Provide the [x, y] coordinate of the cell's center where the given text is located.  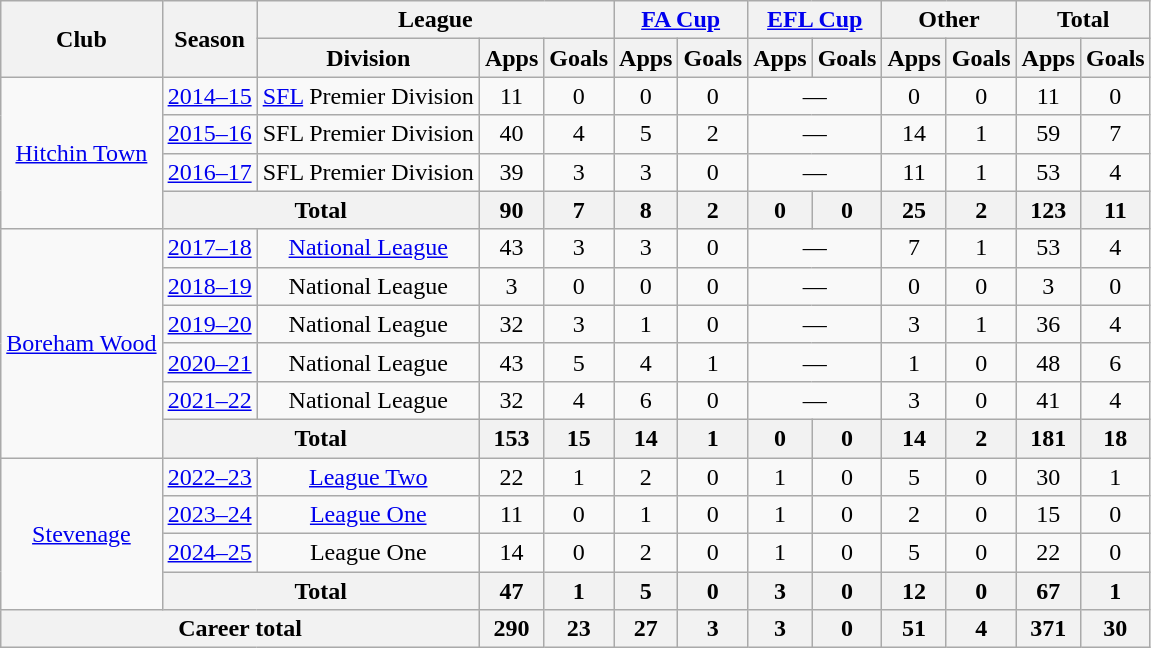
41 [1048, 400]
2023–24 [210, 515]
51 [914, 629]
League Two [368, 477]
8 [646, 210]
371 [1048, 629]
48 [1048, 362]
2022–23 [210, 477]
Career total [240, 629]
League [435, 20]
40 [511, 134]
18 [1115, 438]
Other [949, 20]
2024–25 [210, 553]
181 [1048, 438]
Season [210, 39]
47 [511, 591]
EFL Cup [815, 20]
Club [82, 39]
67 [1048, 591]
Division [368, 58]
39 [511, 172]
90 [511, 210]
2019–20 [210, 324]
59 [1048, 134]
25 [914, 210]
Stevenage [82, 534]
2021–22 [210, 400]
27 [646, 629]
Hitchin Town [82, 153]
2017–18 [210, 248]
290 [511, 629]
153 [511, 438]
2020–21 [210, 362]
2016–17 [210, 172]
2015–16 [210, 134]
FA Cup [681, 20]
123 [1048, 210]
36 [1048, 324]
23 [579, 629]
2014–15 [210, 96]
2018–19 [210, 286]
Boreham Wood [82, 343]
12 [914, 591]
